Determine the [X, Y] coordinate at the center of the cell enclosing the given text.  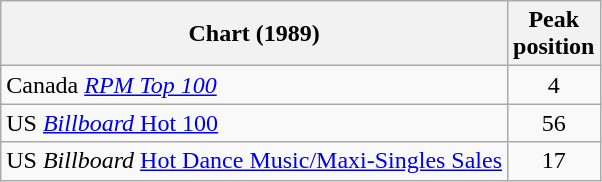
US Billboard Hot Dance Music/Maxi-Singles Sales [254, 161]
56 [554, 123]
Canada RPM Top 100 [254, 85]
US Billboard Hot 100 [254, 123]
4 [554, 85]
Chart (1989) [254, 34]
Peakposition [554, 34]
17 [554, 161]
